Return (X, Y) of the center of cell containing provided text 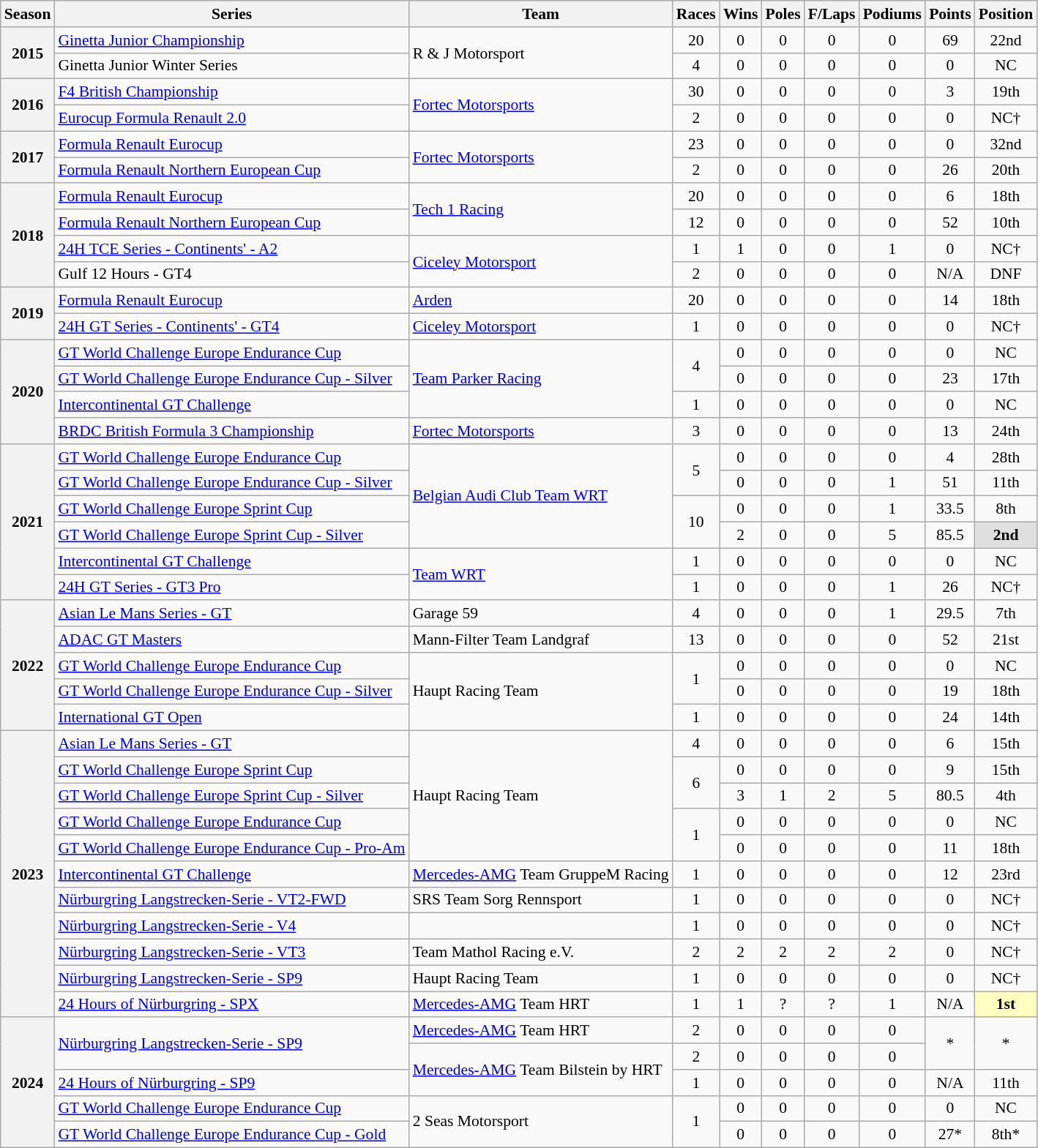
GT World Challenge Europe Endurance Cup - Pro-Am (231, 848)
22nd (1006, 40)
10 (696, 522)
69 (950, 40)
2017 (28, 157)
F4 British Championship (231, 92)
2023 (28, 874)
F/Laps (832, 14)
10th (1006, 222)
BRDC British Formula 3 Championship (231, 431)
20th (1006, 170)
Mann-Filter Team Landgraf (541, 639)
9 (950, 770)
International GT Open (231, 718)
24th (1006, 431)
2nd (1006, 536)
32nd (1006, 144)
2020 (28, 391)
Mercedes-AMG Team Bilstein by HRT (541, 1070)
2016 (28, 105)
Mercedes-AMG Team GruppeM Racing (541, 874)
24 Hours of Nürburgring - SP9 (231, 1083)
Races (696, 14)
51 (950, 483)
Series (231, 14)
Team Parker Racing (541, 379)
Tech 1 Racing (541, 209)
Arden (541, 301)
11 (950, 848)
Poles (783, 14)
Team (541, 14)
23rd (1006, 874)
8th* (1006, 1135)
24 (950, 718)
14th (1006, 718)
Nürburgring Langstrecken-Serie - V4 (231, 926)
2021 (28, 522)
2024 (28, 1083)
Podiums (893, 14)
7th (1006, 614)
29.5 (950, 614)
Position (1006, 14)
85.5 (950, 536)
Gulf 12 Hours - GT4 (231, 274)
DNF (1006, 274)
24H GT Series - GT3 Pro (231, 588)
Team Mathol Racing e.V. (541, 953)
Season (28, 14)
19th (1006, 92)
2018 (28, 236)
Wins (741, 14)
19 (950, 691)
2019 (28, 313)
Nürburgring Langstrecken-Serie - VT2-FWD (231, 900)
Points (950, 14)
2015 (28, 53)
2 Seas Motorsport (541, 1121)
8th (1006, 509)
14 (950, 301)
SRS Team Sorg Rennsport (541, 900)
Eurocup Formula Renault 2.0 (231, 119)
30 (696, 92)
24H TCE Series - Continents' - A2 (231, 249)
17th (1006, 379)
2022 (28, 666)
80.5 (950, 796)
Ginetta Junior Winter Series (231, 66)
R & J Motorsport (541, 53)
1st (1006, 1005)
28th (1006, 457)
GT World Challenge Europe Endurance Cup - Gold (231, 1135)
21st (1006, 639)
Belgian Audi Club Team WRT (541, 496)
24 Hours of Nürburgring - SPX (231, 1005)
Team WRT (541, 574)
Ginetta Junior Championship (231, 40)
33.5 (950, 509)
ADAC GT Masters (231, 639)
Garage 59 (541, 614)
Nürburgring Langstrecken-Serie - VT3 (231, 953)
27* (950, 1135)
4th (1006, 796)
24H GT Series - Continents' - GT4 (231, 327)
